Provide the [X, Y] coordinate of the cell's center where the given text is located.  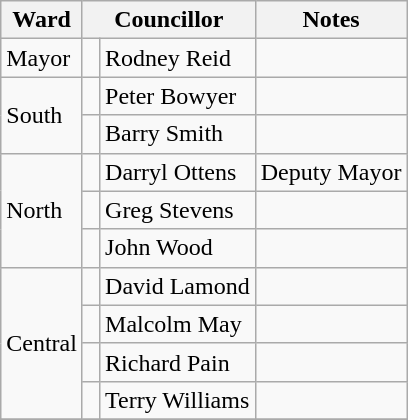
Greg Stevens [178, 210]
David Lamond [178, 286]
North [42, 210]
Barry Smith [178, 134]
John Wood [178, 248]
Rodney Reid [178, 58]
Ward [42, 20]
Terry Williams [178, 400]
Central [42, 343]
Richard Pain [178, 362]
Peter Bowyer [178, 96]
Councillor [168, 20]
Malcolm May [178, 324]
Notes [331, 20]
Darryl Ottens [178, 172]
Deputy Mayor [331, 172]
Mayor [42, 58]
South [42, 115]
